Determine the [X, Y] coordinate at the center of the cell enclosing the given text.  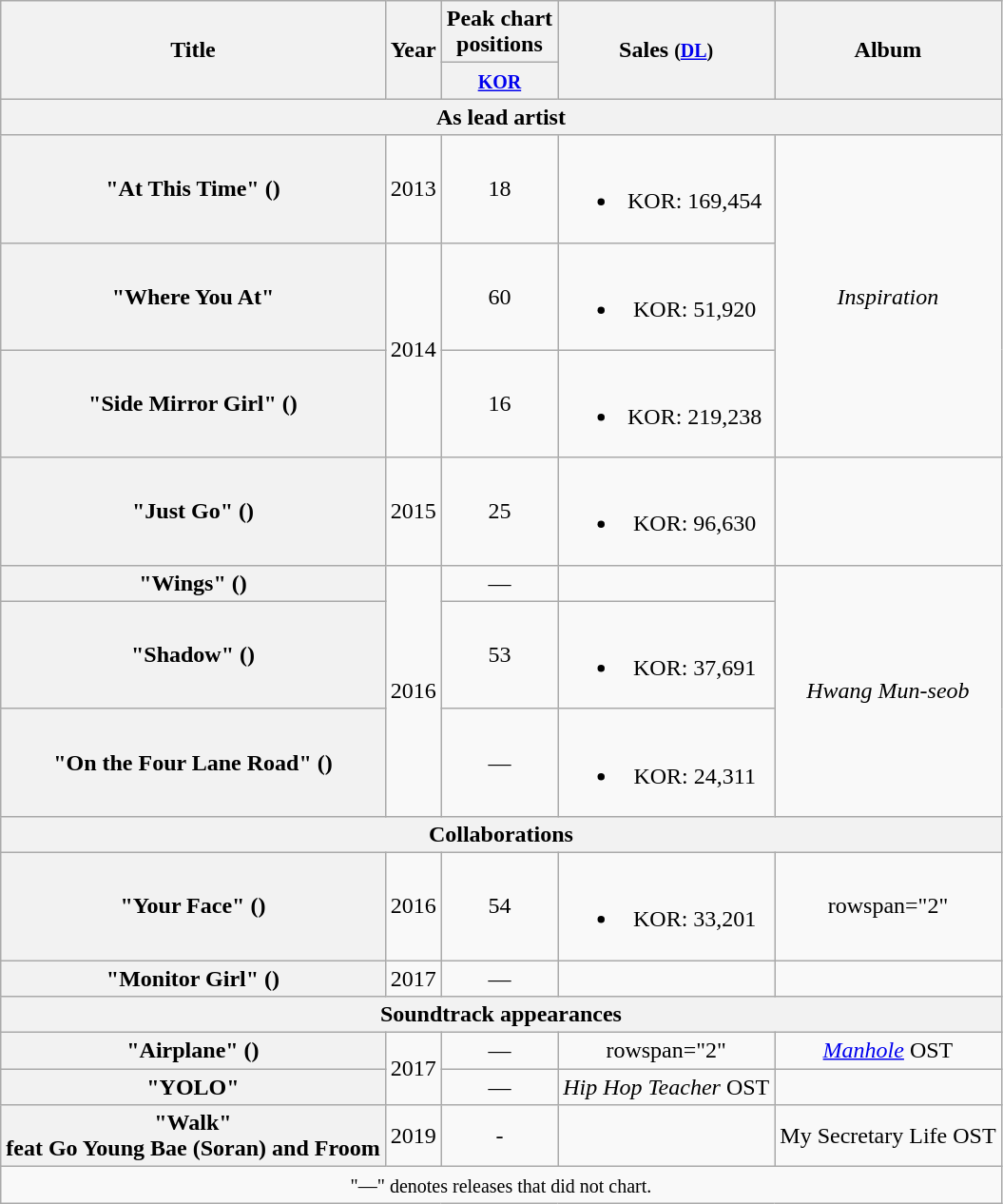
- [499, 1136]
18 [499, 188]
"At This Time" () [193, 188]
"Your Face" () [193, 905]
"Wings" () [193, 583]
"Side Mirror Girl" () [193, 403]
Sales (DL) [666, 49]
KOR: 37,691 [666, 654]
Hwang Mun-seob [888, 690]
"On the Four Lane Road" () [193, 763]
16 [499, 403]
"Airplane" () [193, 1051]
KOR: 169,454 [666, 188]
25 [499, 512]
Album [888, 49]
2019 [413, 1136]
My Secretary Life OST [888, 1136]
KOR: 33,201 [666, 905]
Soundtrack appearances [501, 1015]
KOR: 51,920 [666, 297]
2013 [413, 188]
Year [413, 49]
2015 [413, 512]
2014 [413, 350]
Inspiration [888, 297]
54 [499, 905]
KOR: 96,630 [666, 512]
KOR: 219,238 [666, 403]
Collaborations [501, 834]
"—" denotes releases that did not chart. [501, 1185]
Peak chart positions [499, 32]
"Shadow" () [193, 654]
KOR [499, 81]
"Monitor Girl" () [193, 979]
Manhole OST [888, 1051]
"Just Go" () [193, 512]
KOR: 24,311 [666, 763]
"Walk"feat Go Young Bae (Soran) and Froom [193, 1136]
Hip Hop Teacher OST [666, 1087]
60 [499, 297]
53 [499, 654]
As lead artist [501, 117]
"Where You At" [193, 297]
Title [193, 49]
"YOLO" [193, 1087]
